Extract the (X, Y) coordinate from the center of the cell holding the provided text.  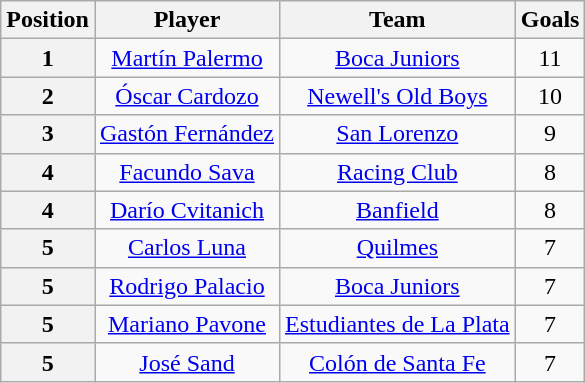
11 (550, 58)
José Sand (186, 362)
Team (398, 20)
Mariano Pavone (186, 324)
Newell's Old Boys (398, 96)
Goals (550, 20)
Quilmes (398, 248)
Gastón Fernández (186, 134)
Banfield (398, 210)
Carlos Luna (186, 248)
Racing Club (398, 172)
10 (550, 96)
Darío Cvitanich (186, 210)
Position (48, 20)
Estudiantes de La Plata (398, 324)
San Lorenzo (398, 134)
Player (186, 20)
Martín Palermo (186, 58)
Óscar Cardozo (186, 96)
1 (48, 58)
Rodrigo Palacio (186, 286)
2 (48, 96)
Colón de Santa Fe (398, 362)
3 (48, 134)
9 (550, 134)
Facundo Sava (186, 172)
